Scan for the cell matching the given text and deliver its (x, y) coordinate at center. 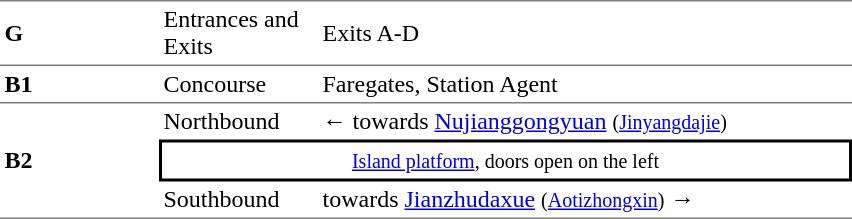
Northbound (238, 122)
Exits A-D (585, 33)
G (80, 33)
Island platform, doors open on the left (506, 161)
B1 (80, 85)
Faregates, Station Agent (585, 85)
Entrances and Exits (238, 33)
Concourse (238, 85)
← towards Nujianggongyuan (Jinyangdajie) (585, 122)
